Identify which cell holds the provided text, then report its [X, Y] central coordinate. 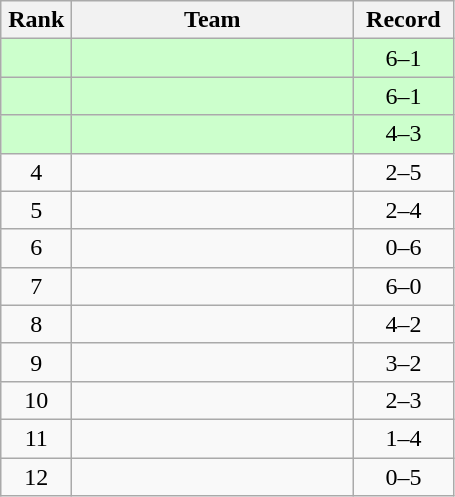
7 [36, 286]
5 [36, 210]
0–6 [404, 248]
Team [212, 20]
2–4 [404, 210]
Rank [36, 20]
4–2 [404, 324]
6 [36, 248]
4–3 [404, 134]
0–5 [404, 477]
10 [36, 400]
2–5 [404, 172]
6–0 [404, 286]
4 [36, 172]
8 [36, 324]
12 [36, 477]
1–4 [404, 438]
2–3 [404, 400]
11 [36, 438]
3–2 [404, 362]
Record [404, 20]
9 [36, 362]
